Return (x, y) of the center of cell containing provided text 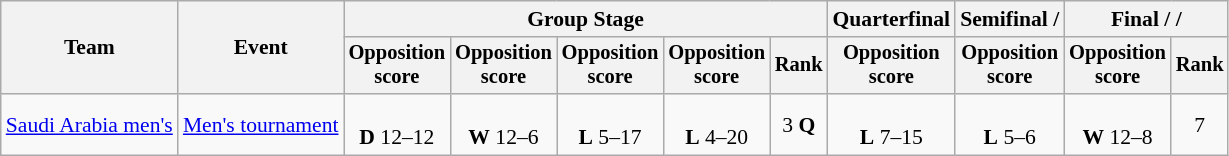
Final / / (1146, 19)
7 (1200, 124)
Group Stage (586, 19)
W 12–8 (1118, 124)
L 5–6 (1010, 124)
L 7–15 (892, 124)
Saudi Arabia men's (90, 124)
L 5–17 (610, 124)
Event (261, 48)
Team (90, 48)
3 Q (799, 124)
Semifinal / (1010, 19)
W 12–6 (504, 124)
L 4–20 (716, 124)
D 12–12 (398, 124)
Men's tournament (261, 124)
Quarterfinal (892, 19)
